Return (x, y) of the center of cell containing provided text 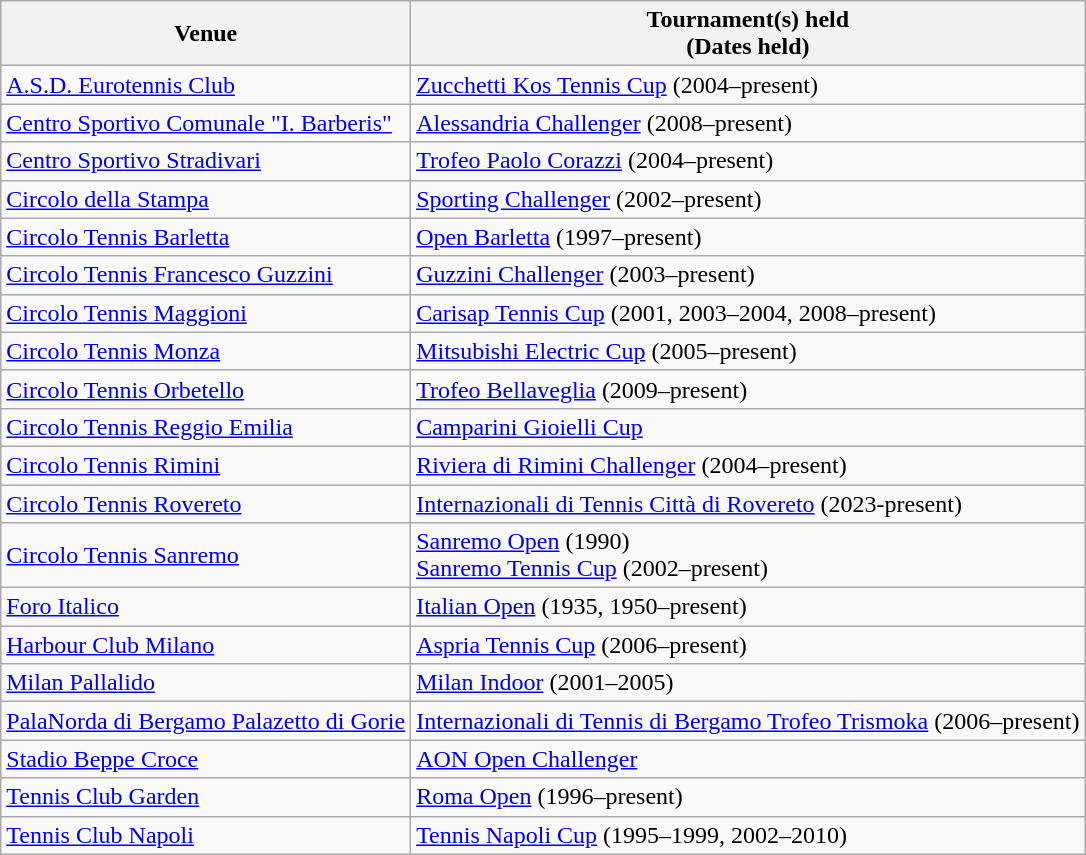
AON Open Challenger (748, 759)
Circolo Tennis Orbetello (206, 389)
Riviera di Rimini Challenger (2004–present) (748, 465)
Tennis Club Garden (206, 797)
Tennis Club Napoli (206, 835)
Mitsubishi Electric Cup (2005–present) (748, 351)
Roma Open (1996–present) (748, 797)
Centro Sportivo Comunale "I. Barberis" (206, 123)
Circolo Tennis Reggio Emilia (206, 427)
Circolo Tennis Francesco Guzzini (206, 275)
Harbour Club Milano (206, 645)
Stadio Beppe Croce (206, 759)
A.S.D. Eurotennis Club (206, 85)
Internazionali di Tennis di Bergamo Trofeo Trismoka (2006–present) (748, 721)
Trofeo Bellaveglia (2009–present) (748, 389)
Camparini Gioielli Cup (748, 427)
Milan Indoor (2001–2005) (748, 683)
Tournament(s) held(Dates held) (748, 34)
Circolo Tennis Barletta (206, 237)
Internazionali di Tennis Città di Rovereto (2023-present) (748, 503)
Circolo Tennis Rimini (206, 465)
Circolo Tennis Maggioni (206, 313)
Foro Italico (206, 607)
Milan Pallalido (206, 683)
PalaNorda di Bergamo Palazetto di Gorie (206, 721)
Circolo Tennis Rovereto (206, 503)
Sporting Challenger (2002–present) (748, 199)
Italian Open (1935, 1950–present) (748, 607)
Circolo della Stampa (206, 199)
Aspria Tennis Cup (2006–present) (748, 645)
Open Barletta (1997–present) (748, 237)
Tennis Napoli Cup (1995–1999, 2002–2010) (748, 835)
Sanremo Open (1990)Sanremo Tennis Cup (2002–present) (748, 556)
Centro Sportivo Stradivari (206, 161)
Carisap Tennis Cup (2001, 2003–2004, 2008–present) (748, 313)
Guzzini Challenger (2003–present) (748, 275)
Circolo Tennis Monza (206, 351)
Alessandria Challenger (2008–present) (748, 123)
Venue (206, 34)
Zucchetti Kos Tennis Cup (2004–present) (748, 85)
Trofeo Paolo Corazzi (2004–present) (748, 161)
Circolo Tennis Sanremo (206, 556)
